Identify which cell holds the provided text, then report its (X, Y) central coordinate. 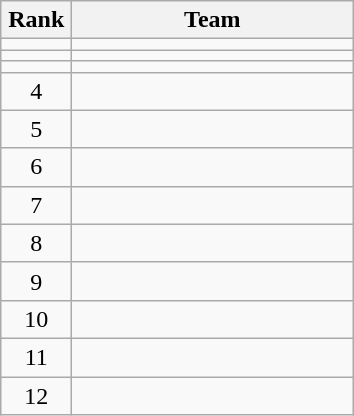
4 (36, 91)
8 (36, 243)
10 (36, 319)
Team (212, 20)
6 (36, 167)
7 (36, 205)
12 (36, 395)
5 (36, 129)
11 (36, 357)
Rank (36, 20)
9 (36, 281)
